Determine the (x, y) coordinate at the center of the cell enclosing the given text.  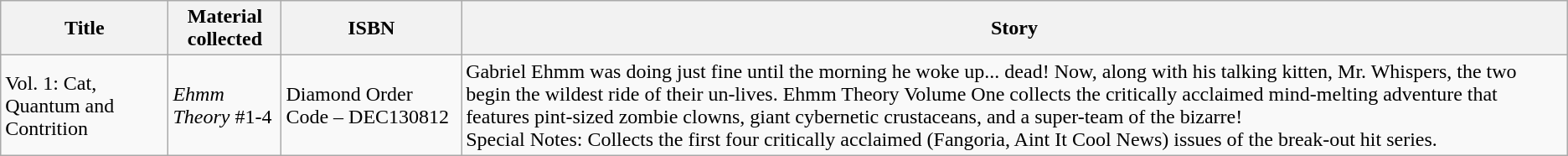
Diamond Order Code – DEC130812 (372, 106)
Vol. 1: Cat, Quantum and Contrition (85, 106)
Material collected (224, 29)
Story (1015, 29)
ISBN (372, 29)
Title (85, 29)
Ehmm Theory #1-4 (224, 106)
